Pinpoint the cell where the given text exists, returning its [X, Y] midpoint coordinate. 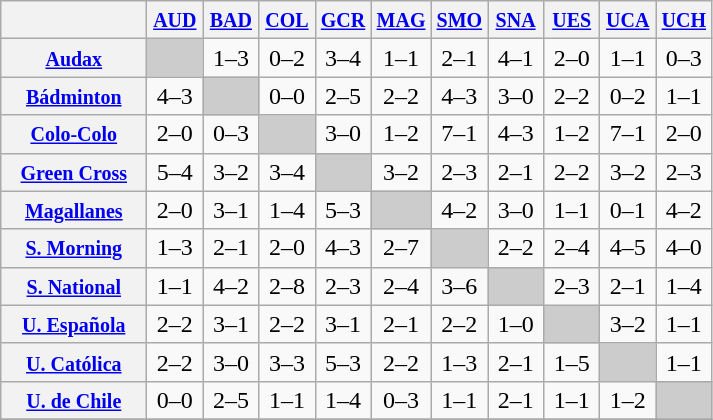
COL [287, 20]
0–1 [628, 210]
S. National [74, 286]
1–0 [516, 324]
BAD [231, 20]
U. de Chile [74, 400]
Audax [74, 58]
3–3 [287, 362]
4–1 [516, 58]
Magallanes [74, 210]
SMO [460, 20]
GCR [343, 20]
S. Morning [74, 248]
5–4 [175, 172]
4–0 [684, 248]
U. Católica [74, 362]
4–5 [628, 248]
MAG [401, 20]
UES [572, 20]
Colo-Colo [74, 134]
Bádminton [74, 96]
UCA [628, 20]
UCH [684, 20]
1–5 [572, 362]
3–6 [460, 286]
AUD [175, 20]
Green Cross [74, 172]
2–7 [401, 248]
2–8 [287, 286]
SNA [516, 20]
U. Española [74, 324]
